Scan for the cell matching the given text and deliver its (X, Y) coordinate at center. 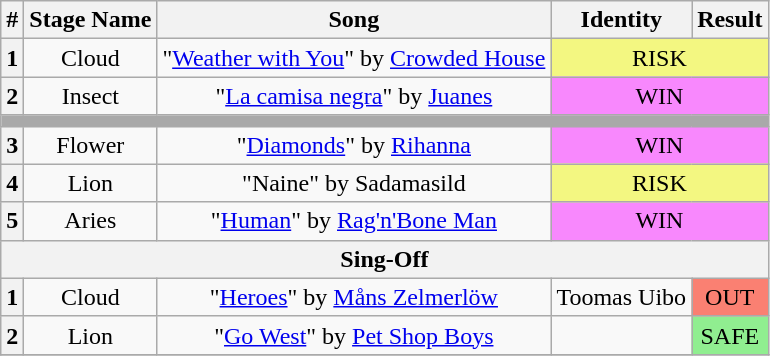
Result (730, 20)
SAFE (730, 335)
Flower (90, 145)
Sing-Off (384, 259)
Song (354, 20)
"Human" by Rag'n'Bone Man (354, 221)
5 (12, 221)
"Naine" by Sadamasild (354, 183)
4 (12, 183)
OUT (730, 297)
Stage Name (90, 20)
"Heroes" by Måns Zelmerlöw (354, 297)
3 (12, 145)
Aries (90, 221)
Toomas Uibo (622, 297)
"Diamonds" by Rihanna (354, 145)
"Weather with You" by Crowded House (354, 58)
Identity (622, 20)
# (12, 20)
Insect (90, 96)
"Go West" by Pet Shop Boys (354, 335)
"La camisa negra" by Juanes (354, 96)
